For the text-containing cell, return its midpoint in [X, Y] coordinate format. 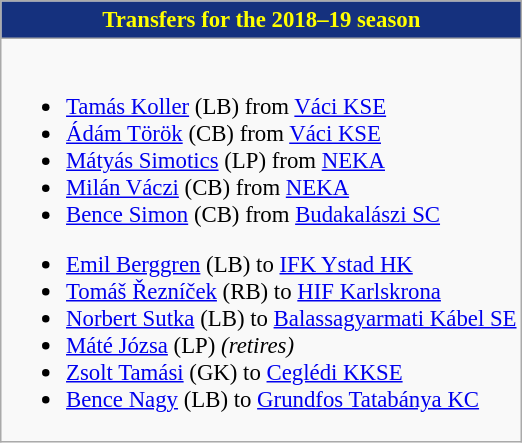
Transfers for the 2018–19 season [262, 20]
